Identify which cell holds the provided text, then report its (x, y) central coordinate. 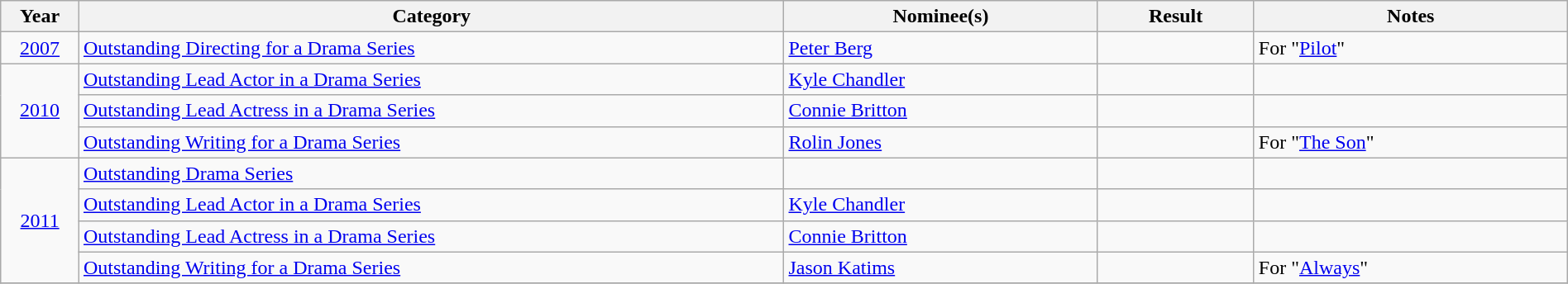
2007 (40, 48)
2011 (40, 220)
Outstanding Drama Series (432, 173)
For "The Son" (1411, 142)
Nominee(s) (941, 17)
Result (1176, 17)
For "Pilot" (1411, 48)
Outstanding Directing for a Drama Series (432, 48)
Rolin Jones (941, 142)
Peter Berg (941, 48)
Year (40, 17)
Notes (1411, 17)
For "Always" (1411, 267)
Category (432, 17)
Jason Katims (941, 267)
2010 (40, 111)
